Return [x, y] of the center of cell containing provided text 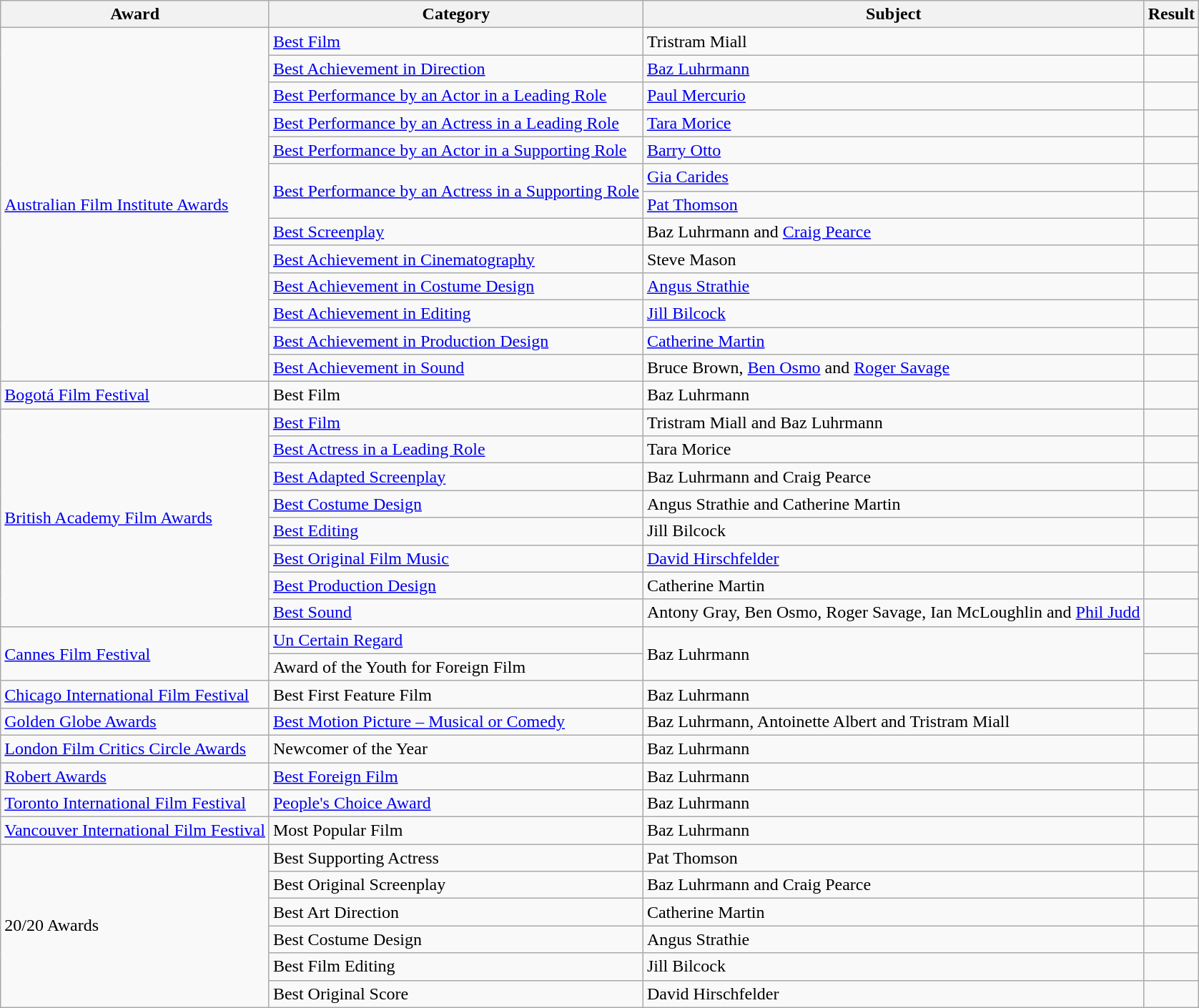
Bruce Brown, Ben Osmo and Roger Savage [894, 368]
Category [456, 14]
Bogotá Film Festival [135, 395]
Robert Awards [135, 776]
Best Supporting Actress [456, 858]
Best Foreign Film [456, 776]
20/20 Awards [135, 926]
Best Performance by an Actor in a Leading Role [456, 96]
Best Production Design [456, 585]
Antony Gray, Ben Osmo, Roger Savage, Ian McLoughlin and Phil Judd [894, 613]
Best Screenplay [456, 232]
Result [1171, 14]
Steve Mason [894, 259]
Award [135, 14]
Best Original Score [456, 994]
People's Choice Award [456, 804]
Toronto International Film Festival [135, 804]
Australian Film Institute Awards [135, 204]
London Film Critics Circle Awards [135, 748]
Best Performance by an Actor in a Supporting Role [456, 150]
Tristram Miall [894, 41]
Vancouver International Film Festival [135, 831]
Most Popular Film [456, 831]
Angus Strathie and Catherine Martin [894, 504]
Barry Otto [894, 150]
Chicago International Film Festival [135, 694]
Paul Mercurio [894, 96]
Baz Luhrmann, Antoinette Albert and Tristram Miall [894, 721]
Best Editing [456, 531]
Best Achievement in Production Design [456, 341]
Best Achievement in Direction [456, 69]
Best Film Editing [456, 967]
Best Art Direction [456, 912]
Best Original Film Music [456, 558]
Tristram Miall and Baz Luhrmann [894, 423]
Best Achievement in Sound [456, 368]
Best Achievement in Editing [456, 313]
Best Actress in a Leading Role [456, 450]
Un Certain Regard [456, 640]
Best Achievement in Cinematography [456, 259]
Best Motion Picture – Musical or Comedy [456, 721]
Cannes Film Festival [135, 653]
Best Achievement in Costume Design [456, 286]
Newcomer of the Year [456, 748]
Best Performance by an Actress in a Supporting Role [456, 191]
Best Adapted Screenplay [456, 477]
Subject [894, 14]
Best Performance by an Actress in a Leading Role [456, 123]
Best First Feature Film [456, 694]
British Academy Film Awards [135, 518]
Best Original Screenplay [456, 885]
Award of the Youth for Foreign Film [456, 667]
Golden Globe Awards [135, 721]
Gia Carides [894, 177]
Best Sound [456, 613]
